Detect which cell encompasses the target text, then output its (x, y) center coordinate. 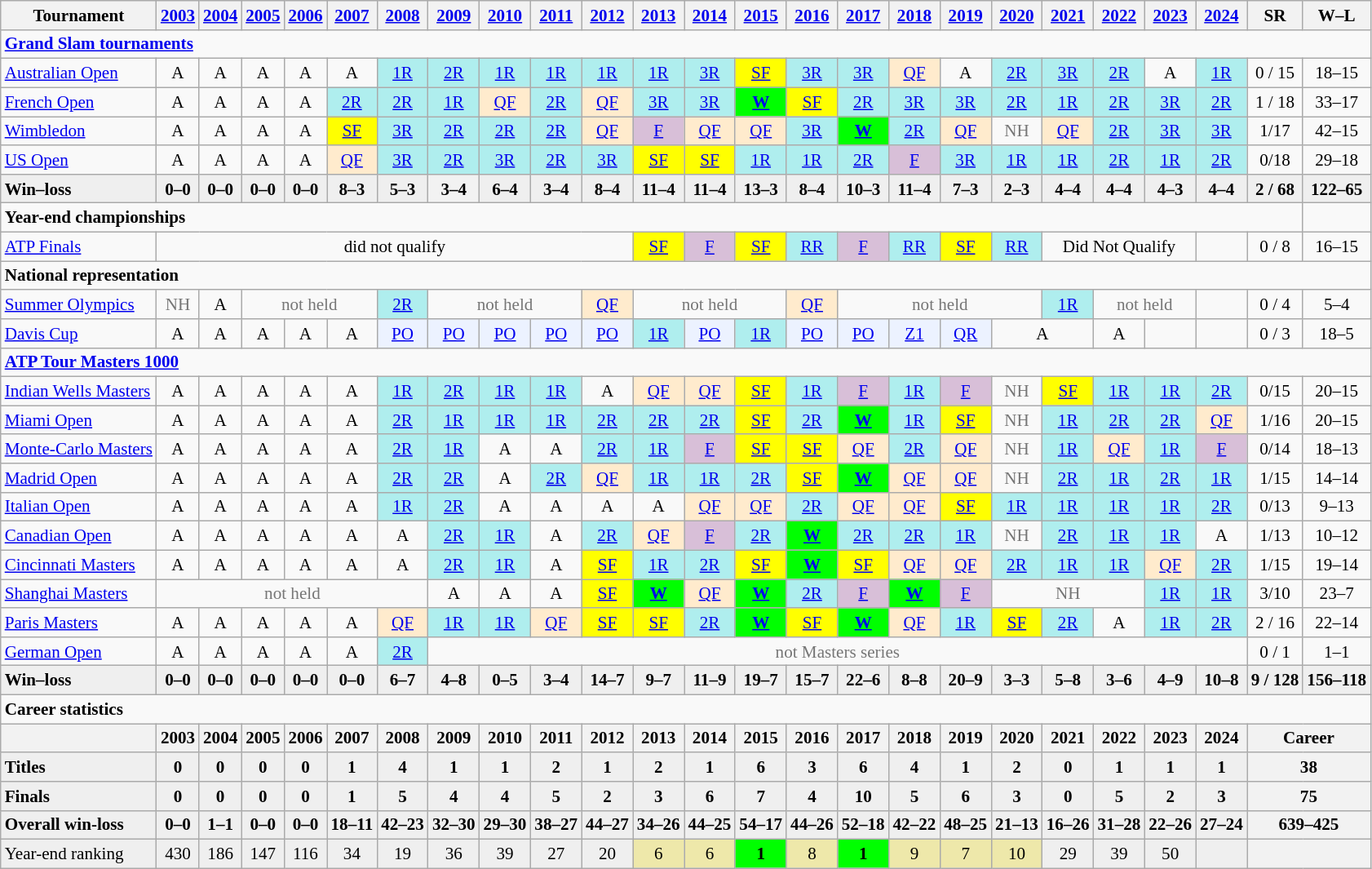
52–18 (863, 824)
639–425 (1308, 824)
US Open (78, 160)
Canadian Open (78, 535)
0 / 1 (1276, 651)
Italian Open (78, 506)
5–3 (403, 188)
0/14 (1276, 449)
14–7 (607, 681)
2 / 68 (1276, 188)
Titles (78, 767)
0/13 (1276, 506)
44–25 (710, 824)
Year-end ranking (78, 853)
38 (1308, 767)
29 (1069, 853)
20 (607, 853)
7–3 (966, 188)
22–14 (1336, 622)
32–30 (454, 824)
33–17 (1336, 101)
QR (966, 333)
8–3 (352, 188)
4–8 (454, 681)
6–4 (506, 188)
Madrid Open (78, 478)
not Masters series (838, 651)
10–3 (863, 188)
Indian Wells Masters (78, 392)
34 (352, 853)
Finals (78, 796)
19–7 (760, 681)
27–24 (1222, 824)
1 / 18 (1276, 101)
13–3 (760, 188)
54–17 (760, 824)
29–18 (1336, 160)
did not qualify (395, 246)
French Open (78, 101)
9 / 128 (1276, 681)
6–7 (403, 681)
Monte-Carlo Masters (78, 449)
20–9 (966, 681)
34–26 (659, 824)
22–6 (863, 681)
Z1 (915, 333)
22–26 (1170, 824)
Grand Slam tournaments (685, 44)
Shanghai Masters (78, 594)
14–14 (1336, 478)
31–28 (1119, 824)
Summer Olympics (78, 304)
8–8 (915, 681)
0/18 (1276, 160)
1/13 (1276, 535)
1/17 (1276, 131)
0 / 3 (1276, 333)
42–23 (403, 824)
156–118 (1336, 681)
430 (178, 853)
8 (812, 853)
4–3 (1170, 188)
Tournament (78, 15)
Miami Open (78, 419)
National representation (685, 276)
Davis Cup (78, 333)
42–22 (915, 824)
ATP Tour Masters 1000 (685, 362)
ATP Finals (78, 246)
Wimbledon (78, 131)
50 (1170, 853)
Paris Masters (78, 622)
Year-end championships (653, 217)
38–27 (556, 824)
1/16 (1276, 419)
18–5 (1336, 333)
Overall win-loss (78, 824)
3–3 (1016, 681)
Australian Open (78, 73)
Cincinnati Masters (78, 565)
122–65 (1336, 188)
0/15 (1276, 392)
186 (220, 853)
29–30 (506, 824)
75 (1308, 796)
15–7 (812, 681)
3–6 (1119, 681)
18–15 (1336, 73)
9 (915, 853)
0–5 (506, 681)
11–9 (710, 681)
23–7 (1336, 594)
36 (454, 853)
27 (556, 853)
3/10 (1276, 594)
16–26 (1069, 824)
21–13 (1016, 824)
W–L (1336, 15)
4–9 (1170, 681)
0 / 8 (1276, 246)
Career (1308, 738)
10–12 (1336, 535)
Career statistics (685, 708)
SR (1276, 15)
18–13 (1336, 449)
9–13 (1336, 506)
18–11 (352, 824)
0 / 15 (1276, 73)
16–15 (1336, 246)
44–27 (607, 824)
147 (263, 853)
2 / 16 (1276, 622)
9–7 (659, 681)
116 (305, 853)
5–8 (1069, 681)
Did Not Qualify (1119, 246)
44–26 (812, 824)
5–4 (1336, 304)
19 (403, 853)
10–8 (1222, 681)
0 / 4 (1276, 304)
German Open (78, 651)
19–14 (1336, 565)
2–3 (1016, 188)
42–15 (1336, 131)
48–25 (966, 824)
